Return [X, Y] of the center of cell containing provided text 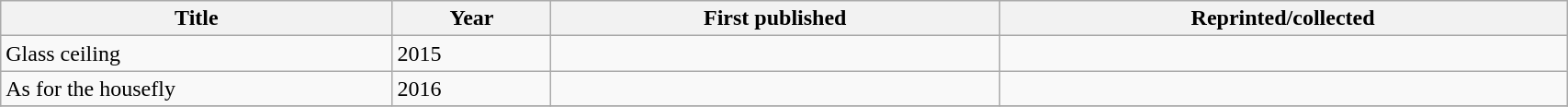
Reprinted/collected [1283, 18]
Title [197, 18]
Year [472, 18]
First published [775, 18]
As for the housefly [197, 89]
2016 [472, 89]
2015 [472, 53]
Glass ceiling [197, 53]
